Identify which cell holds the provided text, then report its [X, Y] central coordinate. 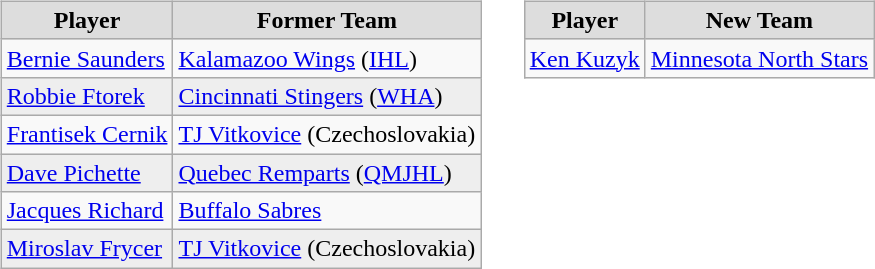
Quebec Remparts (QMJHL) [327, 173]
Frantisek Cernik [87, 134]
Miroslav Frycer [87, 249]
Robbie Ftorek [87, 96]
Bernie Saunders [87, 58]
Ken Kuzyk [584, 58]
Buffalo Sabres [327, 211]
Cincinnati Stingers (WHA) [327, 96]
Jacques Richard [87, 211]
Dave Pichette [87, 173]
Former Team [327, 20]
Minnesota North Stars [759, 58]
New Team [759, 20]
Kalamazoo Wings (IHL) [327, 58]
